Extract the (x, y) coordinate from the center of the cell holding the provided text.  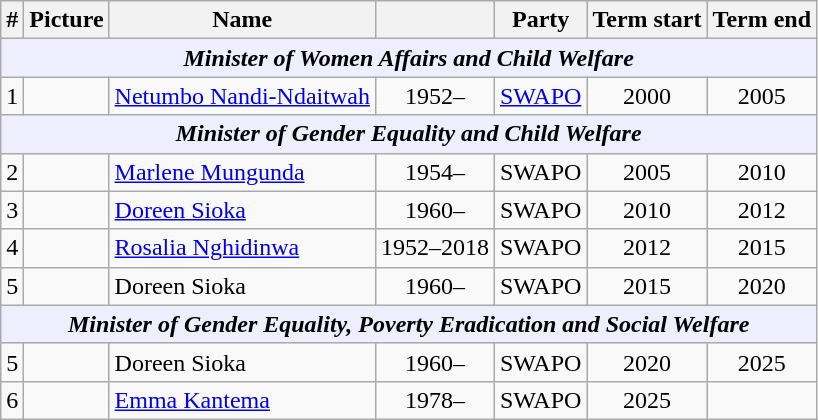
1952–2018 (434, 248)
Term end (762, 20)
6 (12, 400)
Minister of Women Affairs and Child Welfare (409, 58)
1 (12, 96)
2000 (647, 96)
Minister of Gender Equality and Child Welfare (409, 134)
# (12, 20)
Marlene Mungunda (242, 172)
3 (12, 210)
1952– (434, 96)
Party (540, 20)
Term start (647, 20)
Minister of Gender Equality, Poverty Eradication and Social Welfare (409, 324)
Netumbo Nandi-Ndaitwah (242, 96)
4 (12, 248)
Emma Kantema (242, 400)
1954– (434, 172)
Name (242, 20)
2 (12, 172)
1978– (434, 400)
Rosalia Nghidinwa (242, 248)
Picture (66, 20)
